Scan for the cell matching the given text and deliver its (x, y) coordinate at center. 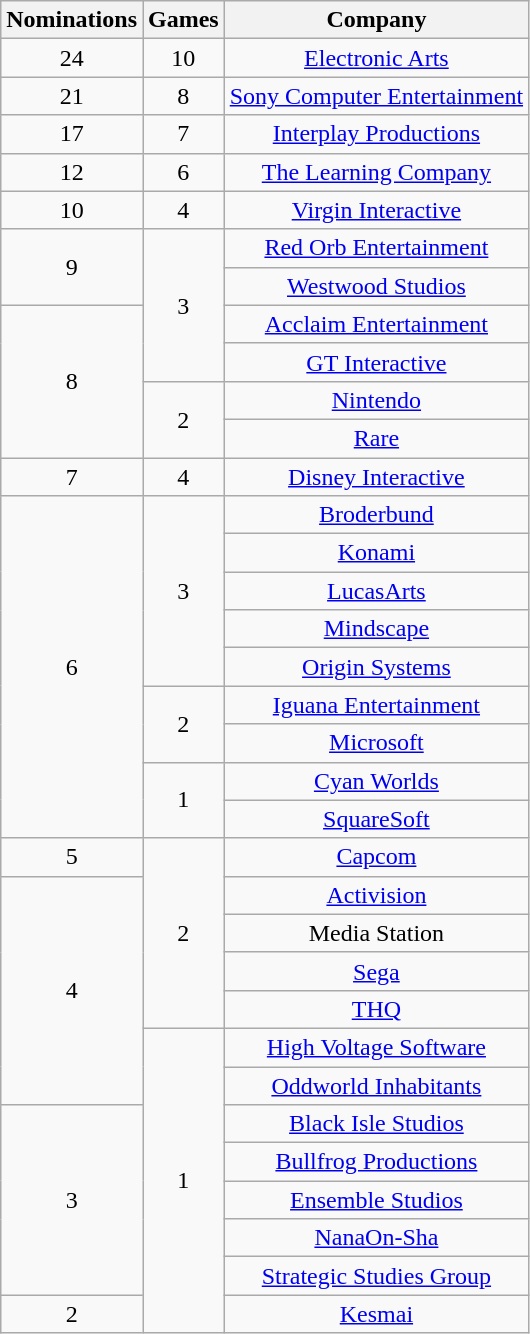
24 (72, 58)
Nominations (72, 20)
Activision (376, 895)
Disney Interactive (376, 477)
Acclaim Entertainment (376, 324)
The Learning Company (376, 172)
Sega (376, 971)
NanaOn-Sha (376, 1238)
Strategic Studies Group (376, 1276)
Rare (376, 438)
LucasArts (376, 591)
Games (183, 20)
THQ (376, 1009)
Konami (376, 553)
12 (72, 172)
Sony Computer Entertainment (376, 96)
Red Orb Entertainment (376, 248)
Electronic Arts (376, 58)
9 (72, 267)
Iguana Entertainment (376, 705)
Mindscape (376, 629)
High Voltage Software (376, 1047)
Cyan Worlds (376, 781)
GT Interactive (376, 362)
Capcom (376, 857)
Kesmai (376, 1314)
21 (72, 96)
Interplay Productions (376, 134)
Nintendo (376, 400)
Media Station (376, 933)
SquareSoft (376, 819)
Black Isle Studios (376, 1124)
Ensemble Studios (376, 1200)
Broderbund (376, 515)
17 (72, 134)
Westwood Studios (376, 286)
Bullfrog Productions (376, 1162)
Microsoft (376, 743)
Company (376, 20)
Oddworld Inhabitants (376, 1085)
Origin Systems (376, 667)
5 (72, 857)
Virgin Interactive (376, 210)
